Determine the [X, Y] coordinate at the center of the cell enclosing the given text.  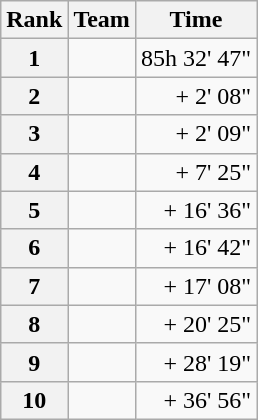
+ 16' 42" [196, 248]
6 [34, 248]
8 [34, 324]
9 [34, 362]
85h 32' 47" [196, 58]
Time [196, 20]
10 [34, 400]
4 [34, 172]
+ 17' 08" [196, 286]
3 [34, 134]
+ 16' 36" [196, 210]
1 [34, 58]
+ 7' 25" [196, 172]
+ 2' 08" [196, 96]
Rank [34, 20]
Team [102, 20]
+ 28' 19" [196, 362]
+ 36' 56" [196, 400]
2 [34, 96]
5 [34, 210]
+ 2' 09" [196, 134]
+ 20' 25" [196, 324]
7 [34, 286]
